Provide the (X, Y) coordinate of the cell's center where the given text is located.  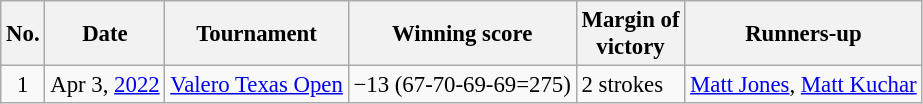
Date (105, 34)
Valero Texas Open (256, 85)
1 (23, 85)
Tournament (256, 34)
Apr 3, 2022 (105, 85)
−13 (67-70-69-69=275) (462, 85)
No. (23, 34)
Runners-up (804, 34)
Winning score (462, 34)
Margin ofvictory (630, 34)
2 strokes (630, 85)
Matt Jones, Matt Kuchar (804, 85)
